Return the [x, y] coordinate for the center point of the cell that contains the specified text.  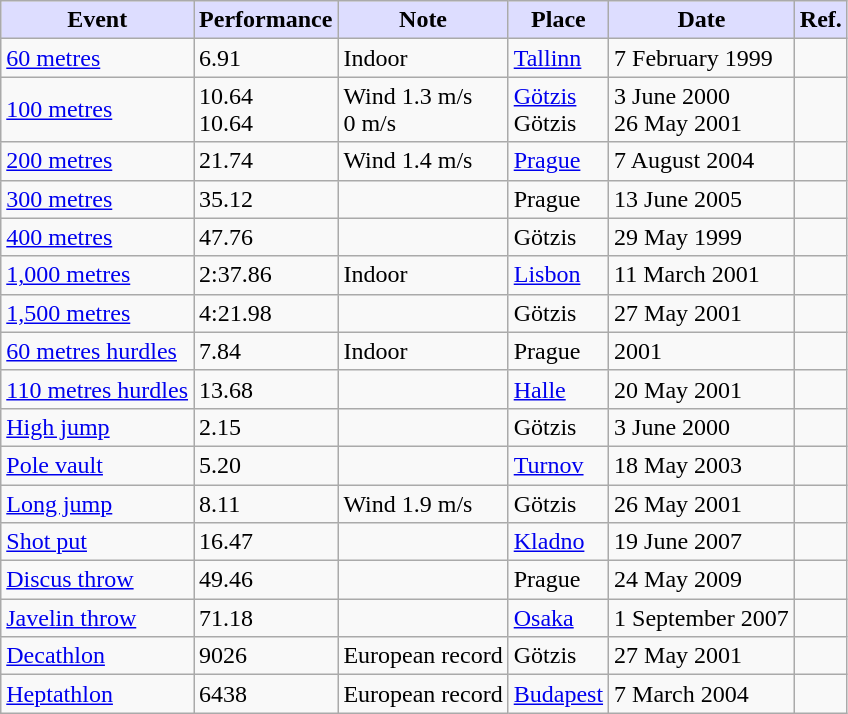
26 May 2001 [702, 503]
110 metres hurdles [98, 389]
Osaka [558, 618]
400 metres [98, 237]
13.68 [266, 389]
24 May 2009 [702, 580]
Budapest [558, 694]
11 March 2001 [702, 275]
Ref. [820, 20]
60 metres hurdles [98, 351]
Wind 1.3 m/s 0 m/s [423, 110]
Decathlon [98, 656]
Event [98, 20]
100 metres [98, 110]
7.84 [266, 351]
Long jump [98, 503]
2001 [702, 351]
Turnov [558, 465]
5.20 [266, 465]
Javelin throw [98, 618]
Date [702, 20]
2.15 [266, 427]
35.12 [266, 199]
7 August 2004 [702, 161]
Halle [558, 389]
13 June 2005 [702, 199]
3 June 2000 [702, 427]
7 March 2004 [702, 694]
200 metres [98, 161]
Discus throw [98, 580]
Kladno [558, 542]
60 metres [98, 58]
Götzis Götzis [558, 110]
20 May 2001 [702, 389]
9026 [266, 656]
Pole vault [98, 465]
Shot put [98, 542]
Lisbon [558, 275]
2:37.86 [266, 275]
19 June 2007 [702, 542]
21.74 [266, 161]
18 May 2003 [702, 465]
3 June 2000 26 May 2001 [702, 110]
1,000 metres [98, 275]
Tallinn [558, 58]
1 September 2007 [702, 618]
16.47 [266, 542]
29 May 1999 [702, 237]
6438 [266, 694]
71.18 [266, 618]
300 metres [98, 199]
Wind 1.9 m/s [423, 503]
10.64 10.64 [266, 110]
47.76 [266, 237]
49.46 [266, 580]
Heptathlon [98, 694]
7 February 1999 [702, 58]
Place [558, 20]
1,500 metres [98, 313]
4:21.98 [266, 313]
6.91 [266, 58]
High jump [98, 427]
Wind 1.4 m/s [423, 161]
8.11 [266, 503]
Performance [266, 20]
Note [423, 20]
